Identify which cell holds the provided text, then report its [x, y] central coordinate. 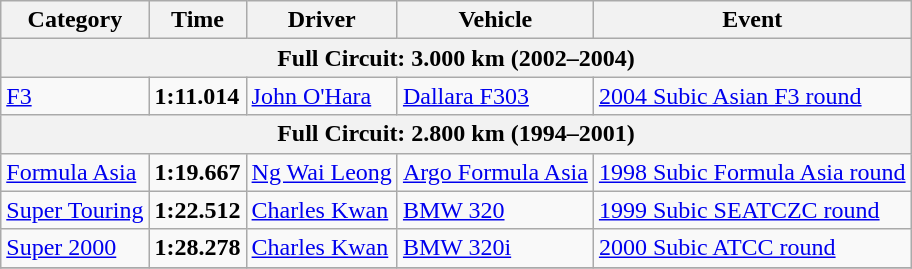
2000 Subic ATCC round [752, 248]
Event [752, 20]
Driver [322, 20]
F3 [75, 96]
John O'Hara [322, 96]
BMW 320i [495, 248]
Full Circuit: 2.800 km (1994–2001) [456, 134]
Dallara F303 [495, 96]
Super 2000 [75, 248]
1:28.278 [198, 248]
Full Circuit: 3.000 km (2002–2004) [456, 58]
Time [198, 20]
1:19.667 [198, 172]
1999 Subic SEATCZC round [752, 210]
Formula Asia [75, 172]
1:11.014 [198, 96]
Argo Formula Asia [495, 172]
2004 Subic Asian F3 round [752, 96]
1998 Subic Formula Asia round [752, 172]
BMW 320 [495, 210]
1:22.512 [198, 210]
Ng Wai Leong [322, 172]
Category [75, 20]
Vehicle [495, 20]
Super Touring [75, 210]
